Return (x, y) of the center of cell containing provided text 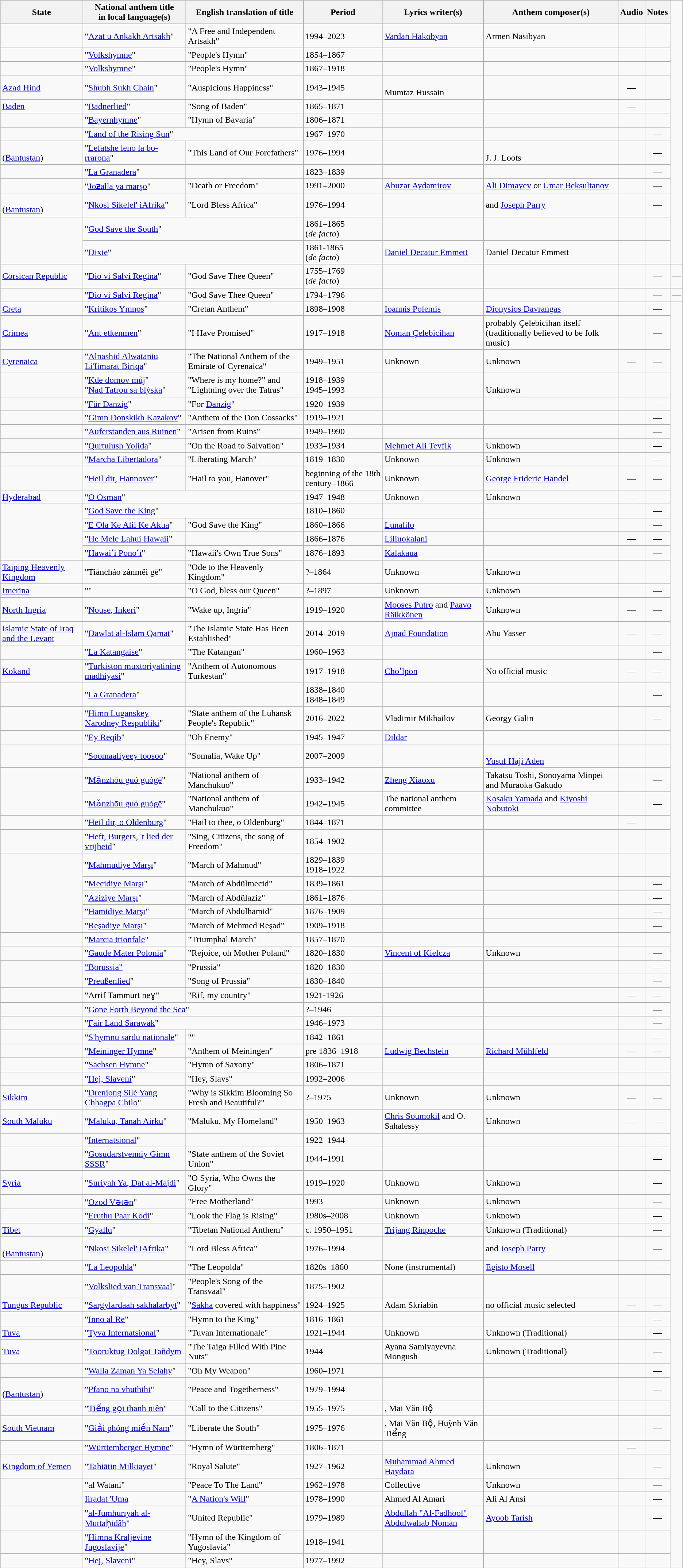
"Tuvan Internationale" (245, 1333)
Tibet (42, 1230)
"March of Abdülaziz" (245, 898)
"Eruthu Paar Kodi" (134, 1216)
Ioannis Polemis (433, 309)
1866–1876 (343, 539)
Liliuokalani (433, 539)
Trijang Rinpoche (433, 1230)
"Lefatshe leno la bo-rrarona" (134, 153)
Vincent of Kielcza (433, 953)
Chris Soumokil and O. Sahalessy (433, 1121)
1980s–2008 (343, 1216)
"The Islamic State Has Been Established" (245, 633)
Anthem composer(s) (551, 12)
"Liberating March" (245, 459)
Abuzar Aydamirov (433, 186)
Audio (632, 12)
2007–2009 (343, 756)
"Rif, my country" (245, 995)
1919–1921 (343, 418)
1933–1942 (343, 779)
beginning of the 18th century–1866 (343, 478)
"Shubh Sukh Chain" (134, 88)
"Badnerlied" (134, 106)
State (42, 12)
1994–2023 (343, 36)
"Heil dir, o Oldenburg" (134, 822)
"Borussia" (134, 967)
1865–1871 (343, 106)
1955–1975 (343, 1409)
"Call to the Citizens" (245, 1409)
1978–1990 (343, 1499)
"Tibetan National Anthem" (245, 1230)
"State anthem of the Luhansk People's Republic" (245, 718)
"Gosudarstvenniy Gimn SSSR" (134, 1159)
1860–1866 (343, 525)
"Walla Zaman Ya Selahy" (134, 1370)
1920–1939 (343, 404)
1933–1934 (343, 446)
"Free Motherland" (245, 1202)
1991–2000 (343, 186)
"Look the Flag is Rising" (245, 1216)
"Sargylardaah sakhalarbyt" (134, 1305)
English translation of title (245, 12)
"Inno al Re" (134, 1319)
Vladimir Mikhailov (433, 718)
"The National Anthem of the Emirate of Cyrenaica" (245, 361)
None (instrumental) (433, 1267)
"O Syria, Who Owns the Glory" (245, 1182)
, Mai Văn Bộ (433, 1409)
1960–1963 (343, 652)
"Arisen from Ruins" (245, 432)
1979–1989 (343, 1518)
Collective (433, 1485)
?–1975 (343, 1098)
1922–1944 (343, 1140)
1820s–1860 (343, 1267)
"Internatsional" (134, 1140)
Ayana Samiyayevna Mongush (433, 1352)
The national anthem committee (433, 804)
?–1864 (343, 572)
"I Have Promised" (245, 332)
"Fair Land Sarawak" (193, 1023)
"Marcha Libertadora" (134, 459)
Ajnad Foundation (433, 633)
probably Çelebicihan itself (traditionally believed to be folk music) (551, 332)
"Qurtulush Yolida" (134, 446)
"Heil dir, Hannover" (134, 478)
"Drenjong Silé Yang Chhagpa Chilo" (134, 1098)
"United Republic" (245, 1518)
"A Free and Independent Artsakh" (245, 36)
1854–1867 (343, 55)
"Arrif Tammurt neɣ" (134, 995)
1876–1909 (343, 912)
Noman Çelebicihan (433, 332)
"Hail to thee, o Oldenburg" (245, 822)
National anthem titlein local language(s) (134, 12)
Notes (657, 12)
"Song of Prussia" (245, 981)
Taiping Heavenly Kingdom (42, 572)
"On the Road to Salvation" (245, 446)
Ayoob Tarish (551, 1518)
1942–1945 (343, 804)
"S'hymnu sardu nationale" (134, 1037)
"March of Mehmed Reşad" (245, 925)
"Song of Baden" (245, 106)
"Tooruktug Dolgai Tañdym (134, 1352)
1949–1951 (343, 361)
"The Katangan" (245, 652)
1962–1978 (343, 1485)
1823–1839 (343, 172)
"Sakha covered with happiness" (245, 1305)
"Ant etkenmen" (134, 332)
"Pfano na vhuthihi" (134, 1390)
c. 1950–1951 (343, 1230)
1992–2006 (343, 1079)
Hyderabad (42, 497)
1979–1994 (343, 1390)
"Reşadiye Marşı" (134, 925)
1857–1870 (343, 939)
Baden (42, 106)
"Mahmudiye Marşı" (134, 865)
Muhammad Ahmed Haydara (433, 1466)
Cyrenaica (42, 361)
Choʻlpon (433, 671)
1943–1945 (343, 88)
"O God, bless our Queen" (245, 591)
1830–1840 (343, 981)
"Dawlat al-Islam Qamat" (134, 633)
"Gimn Donskikh Kazakov" (134, 418)
"March of Mahmud" (245, 865)
"Soomaaliyeey toosoo" (134, 756)
1842–1861 (343, 1037)
Mehmet Ali Tevfik (433, 446)
"Somalia, Wake Up" (245, 756)
"Kde domov můj" "Nad Tatrou sa blýska" (134, 385)
Abu Yasser (551, 633)
"La Leopolda" (134, 1267)
"Hymn to the King" (245, 1319)
"Anthem of Autonomous Turkestan" (245, 671)
"Tahiātin Milkiayet" (134, 1466)
"al Watani" (134, 1485)
"Rejoice, oh Mother Poland" (245, 953)
Sikkim (42, 1098)
Dildar (433, 737)
1947–1948 (343, 497)
Tungus Republic (42, 1305)
"Tiāncháo zànměi gē" (134, 572)
"Peace To The Land" (245, 1485)
"Royal Salute" (245, 1466)
"Auspicious Happiness" (245, 88)
"Hawaii's Own True Sons" (245, 553)
Adam Skriabin (433, 1305)
"Death or Freedom" (245, 186)
Ludwig Bechstein (433, 1051)
"Why is Sikkim Blooming So Fresh and Beautiful?" (245, 1098)
Crimea (42, 332)
"Württemberger Hymne" (134, 1447)
1861–1876 (343, 898)
"March of Abdülmecid" (245, 884)
1819–1830 (343, 459)
"Hymn of Bavaria" (245, 120)
1816–1861 (343, 1319)
"He Mele Lahui Hawaii" (134, 539)
"People's Song of the Transvaal" (245, 1286)
Syria (42, 1182)
"Aziziye Marşı" (134, 898)
"March of Abdulhamid" (245, 912)
2014–2019 (343, 633)
Creta (42, 309)
"La Katangaise" (134, 652)
1918–1941 (343, 1542)
"Turkiston muxtoriyatining madhiyasi" (134, 671)
"Peace and Togetherness" (245, 1390)
"This Land of Our Forefathers" (245, 153)
"Liberate the South" (245, 1428)
1949–1990 (343, 432)
"Joƶalla ya marşo" (134, 186)
1927–1962 (343, 1466)
"Marcia trionfale" (134, 939)
1975–1976 (343, 1428)
Iiradat 'Uma (134, 1499)
1944–1991 (343, 1159)
"Preußenlied" (134, 981)
Kosaku Yamada and Kiyoshi Nobutoki (551, 804)
Richard Mühlfeld (551, 1051)
Kingdom of Yemen (42, 1466)
1944 (343, 1352)
Mumtaz Hussain (433, 88)
"For Danzig" (245, 404)
"Anthem of the Don Cossacks" (245, 418)
"Für Danzig" (134, 404)
"Gaude Mater Polonia" (134, 953)
Yusuf Haji Aden (551, 756)
George Frideric Handel (551, 478)
no official music selected (551, 1305)
"Gone Forth Beyond the Sea" (193, 1009)
Zheng Xiaoxu (433, 779)
"Gyallu" (134, 1230)
1921-1926 (343, 995)
"Tyva Internatsional" (134, 1333)
Ahmed Al Amari (433, 1499)
"State anthem of the Soviet Union" (245, 1159)
1921–1944 (343, 1333)
"Himn Luganskey Narodney Respubliki" (134, 718)
"Maluku, Tanah Airku" (134, 1121)
"Hail to you, Hanover" (245, 478)
Armen Nasibyan (551, 36)
Period (343, 12)
1838–18401848–1849 (343, 695)
"God Save the South" (193, 228)
1967–1970 (343, 134)
Takatsu Toshi, Sonoyama Minpei and Muraoka Gakudō (551, 779)
"Sachsen Hymne" (134, 1065)
1854–1902 (343, 841)
"Mecidiye Marşı" (134, 884)
"Oh Enemy" (245, 737)
J. J. Loots (551, 153)
?–1897 (343, 591)
"Cretan Anthem" (245, 309)
"Nouse, Inkeri" (134, 609)
Dionysios Davrangas (551, 309)
Abdullah "Al-Fadhool" Abdulwahab Noman (433, 1518)
1867–1918 (343, 69)
"Kritikos Ymnos" (134, 309)
1918–19391945–1993 (343, 385)
South Vietnam (42, 1428)
Egisto Mosell (551, 1267)
1898–1908 (343, 309)
"Volkslied van Transvaal" (134, 1286)
No official music (551, 671)
"The Leopolda" (245, 1267)
1946–1973 (343, 1023)
"Oh My Weapon" (245, 1370)
"Hymn of Württemberg" (245, 1447)
2016–2022 (343, 718)
"Dixie" (193, 253)
1829–18391918–1922 (343, 865)
"Himna Kraljevine Jugoslavije" (134, 1542)
pre 1836–1918 (343, 1051)
"Bayernhymne" (134, 120)
Vardan Hakobyan (433, 36)
"Hymn of Saxony" (245, 1065)
"O Osman" (193, 497)
"Heft, Burgers, 't lied der vrijheid" (134, 841)
Kalakaua (433, 553)
1861–1865(de facto) (343, 228)
Lunalilo (433, 525)
"al-Jumhūrīyah al-Muttaḥidâh" (134, 1518)
"Hymn of the Kingdom of Yugoslavia" (245, 1542)
North Ingria (42, 609)
"Ey Reqîb" (134, 737)
"Land of the Rising Sun" (193, 134)
Ali Dimayev or Umar Beksultanov (551, 186)
Azad Hind (42, 88)
Mooses Putro and Paavo Räikkönen (433, 609)
1755–1769(de facto) (343, 276)
"Auferstanden aus Ruinen" (134, 432)
1993 (343, 1202)
"Tiếng gọi thanh niên" (134, 1409)
"A Nation's Will" (245, 1499)
1924–1925 (343, 1305)
1794–1796 (343, 295)
"Alnashid Alwataniu Li'Iimarat Biriqa" (134, 361)
"Wake up, Ingria" (245, 609)
1839–1861 (343, 884)
"E Ola Ke Alii Ke Akua" (134, 525)
1950–1963 (343, 1121)
"Maluku, My Homeland" (245, 1121)
1876–1893 (343, 553)
"Hawaiʻi Ponoʻī" (134, 553)
1977–1992 (343, 1561)
"Sing, Citizens, the song of Freedom" (245, 841)
"The Taiga Filled With Pine Nuts" (245, 1352)
"Anthem of Meiningen" (245, 1051)
1844–1871 (343, 822)
1945–1947 (343, 737)
Georgy Galin (551, 718)
1875–1902 (343, 1286)
1861-1865(de facto) (343, 253)
"Where is my home?" and "Lightning over the Tatras" (245, 385)
"Triumphal March" (245, 939)
1909–1918 (343, 925)
Imerina (42, 591)
"Suriyah Ya, Dat al-Majdi" (134, 1182)
South Maluku (42, 1121)
"Azat u Ankakh Artsakh" (134, 36)
Islamic State of Iraq and the Levant (42, 633)
1960–1971 (343, 1370)
Kokand (42, 671)
"Ozod Vətən" (134, 1202)
"Prussia" (245, 967)
"Hamidiye Marşı" (134, 912)
1810–1860 (343, 511)
?–1946 (343, 1009)
Corsican Republic (42, 276)
"Meininger Hymne" (134, 1051)
"Ode to the Heavenly Kingdom" (245, 572)
Lyrics writer(s) (433, 12)
"Giải phóng miền Nam" (134, 1428)
, Mai Văn Bộ, Huỳnh Văn Tiểng (433, 1428)
Ali Al Ansi (551, 1499)
